Pinpoint the cell where the given text exists, returning its (X, Y) midpoint coordinate. 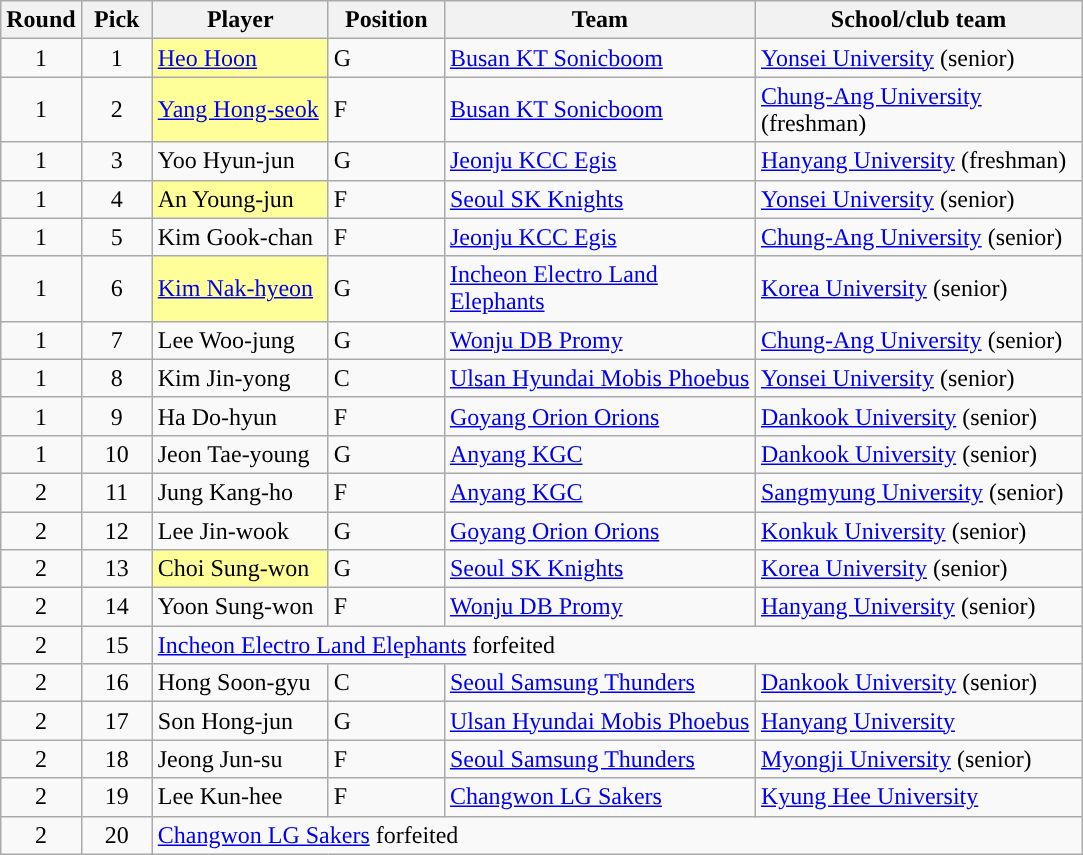
Myongji University (senior) (918, 759)
3 (116, 161)
14 (116, 607)
6 (116, 288)
7 (116, 340)
Chung-Ang University (freshman) (918, 110)
Pick (116, 20)
Kyung Hee University (918, 797)
Incheon Electro Land Elephants forfeited (616, 645)
Lee Kun-hee (240, 797)
Changwon LG Sakers forfeited (616, 835)
Lee Woo-jung (240, 340)
15 (116, 645)
5 (116, 237)
Hanyang University (918, 721)
Ha Do-hyun (240, 416)
Incheon Electro Land Elephants (600, 288)
12 (116, 531)
Yoon Sung-won (240, 607)
Sangmyung University (senior) (918, 492)
Hong Soon-gyu (240, 683)
Yang Hong-seok (240, 110)
Player (240, 20)
Team (600, 20)
Kim Gook-chan (240, 237)
Konkuk University (senior) (918, 531)
10 (116, 454)
Jeon Tae-young (240, 454)
8 (116, 378)
Changwon LG Sakers (600, 797)
Hanyang University (freshman) (918, 161)
Son Hong-jun (240, 721)
4 (116, 199)
An Young-jun (240, 199)
Yoo Hyun-jun (240, 161)
Heo Hoon (240, 58)
Choi Sung-won (240, 569)
Jung Kang-ho (240, 492)
Position (386, 20)
20 (116, 835)
Jeong Jun-su (240, 759)
Hanyang University (senior) (918, 607)
19 (116, 797)
11 (116, 492)
9 (116, 416)
School/club team (918, 20)
17 (116, 721)
Round (41, 20)
16 (116, 683)
Kim Jin-yong (240, 378)
18 (116, 759)
13 (116, 569)
Kim Nak-hyeon (240, 288)
Lee Jin-wook (240, 531)
